Capture the cell that displays the provided text and extract its (X, Y) central coordinate. 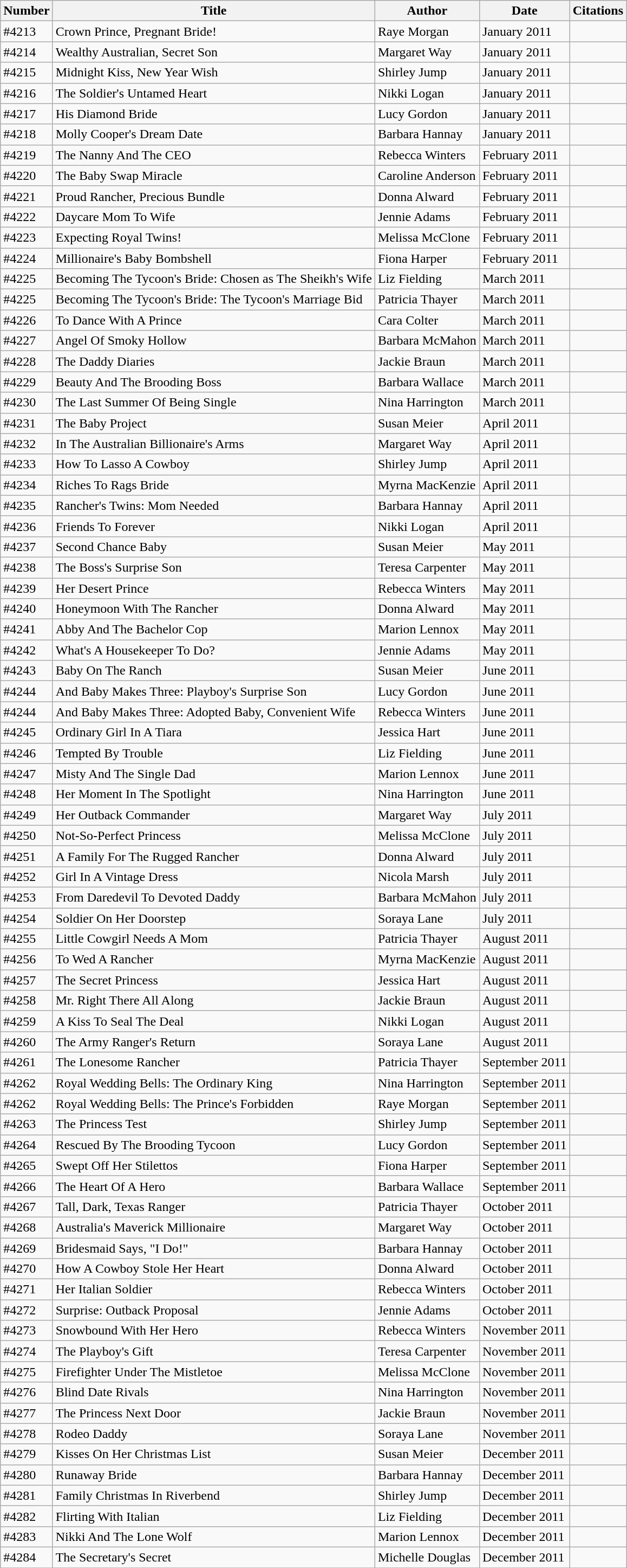
To Dance With A Prince (213, 320)
#4241 (27, 630)
#4234 (27, 485)
Cara Colter (427, 320)
#4219 (27, 155)
#4266 (27, 1186)
What's A Housekeeper To Do? (213, 650)
#4275 (27, 1372)
Riches To Rags Bride (213, 485)
Abby And The Bachelor Cop (213, 630)
Misty And The Single Dad (213, 774)
#4255 (27, 939)
#4233 (27, 464)
Number (27, 11)
The Army Ranger's Return (213, 1042)
Her Outback Commander (213, 815)
Beauty And The Brooding Boss (213, 382)
Angel Of Smoky Hollow (213, 341)
#4232 (27, 444)
The Baby Swap Miracle (213, 176)
To Wed A Rancher (213, 960)
#4236 (27, 526)
Crown Prince, Pregnant Bride! (213, 31)
The Secret Princess (213, 980)
The Princess Test (213, 1124)
#4251 (27, 856)
Ordinary Girl In A Tiara (213, 733)
#4224 (27, 258)
#4218 (27, 134)
#4237 (27, 547)
Wealthy Australian, Secret Son (213, 52)
#4280 (27, 1475)
Her Italian Soldier (213, 1290)
#4249 (27, 815)
The Boss's Surprise Son (213, 567)
Date (524, 11)
#4254 (27, 918)
A Kiss To Seal The Deal (213, 1021)
Nikki And The Lone Wolf (213, 1537)
Molly Cooper's Dream Date (213, 134)
#4256 (27, 960)
Caroline Anderson (427, 176)
#4264 (27, 1145)
#4250 (27, 835)
#4238 (27, 567)
#4270 (27, 1269)
#4243 (27, 671)
#4242 (27, 650)
#4223 (27, 237)
Nicola Marsh (427, 877)
#4231 (27, 423)
#4222 (27, 217)
#4274 (27, 1351)
Rodeo Daddy (213, 1434)
#4226 (27, 320)
#4279 (27, 1454)
#4269 (27, 1248)
#4271 (27, 1290)
The Lonesome Rancher (213, 1062)
From Daredevil To Devoted Daddy (213, 897)
#4217 (27, 114)
Midnight Kiss, New Year Wish (213, 73)
Mr. Right There All Along (213, 1001)
The Secretary's Secret (213, 1557)
#4230 (27, 403)
#4261 (27, 1062)
Author (427, 11)
#4221 (27, 196)
#4213 (27, 31)
#4265 (27, 1165)
The Heart Of A Hero (213, 1186)
Expecting Royal Twins! (213, 237)
#4214 (27, 52)
#4276 (27, 1392)
The Baby Project (213, 423)
Runaway Bride (213, 1475)
Royal Wedding Bells: The Prince's Forbidden (213, 1104)
The Playboy's Gift (213, 1351)
Michelle Douglas (427, 1557)
Bridesmaid Says, "I Do!" (213, 1248)
Soldier On Her Doorstep (213, 918)
Friends To Forever (213, 526)
Kisses On Her Christmas List (213, 1454)
#4239 (27, 588)
The Daddy Diaries (213, 361)
#4272 (27, 1310)
#4277 (27, 1413)
In The Australian Billionaire's Arms (213, 444)
Her Desert Prince (213, 588)
Royal Wedding Bells: The Ordinary King (213, 1083)
#4268 (27, 1227)
Family Christmas In Riverbend (213, 1495)
#4220 (27, 176)
Tempted By Trouble (213, 753)
Surprise: Outback Proposal (213, 1310)
#4258 (27, 1001)
#4228 (27, 361)
#4235 (27, 506)
#4278 (27, 1434)
#4245 (27, 733)
#4259 (27, 1021)
Becoming The Tycoon's Bride: Chosen as The Sheikh's Wife (213, 279)
How To Lasso A Cowboy (213, 464)
#4284 (27, 1557)
#4240 (27, 609)
#4229 (27, 382)
#4282 (27, 1516)
#4267 (27, 1207)
His Diamond Bride (213, 114)
A Family For The Rugged Rancher (213, 856)
#4227 (27, 341)
The Soldier's Untamed Heart (213, 93)
#4246 (27, 753)
Daycare Mom To Wife (213, 217)
Rescued By The Brooding Tycoon (213, 1145)
#4248 (27, 794)
Not-So-Perfect Princess (213, 835)
#4257 (27, 980)
#4253 (27, 897)
Snowbound With Her Hero (213, 1331)
Flirting With Italian (213, 1516)
Girl In A Vintage Dress (213, 877)
#4215 (27, 73)
And Baby Makes Three: Adopted Baby, Convenient Wife (213, 712)
#4252 (27, 877)
Second Chance Baby (213, 547)
The Last Summer Of Being Single (213, 403)
#4247 (27, 774)
Little Cowgirl Needs A Mom (213, 939)
#4283 (27, 1537)
Becoming The Tycoon's Bride: The Tycoon's Marriage Bid (213, 300)
Millionaire's Baby Bombshell (213, 258)
The Princess Next Door (213, 1413)
Tall, Dark, Texas Ranger (213, 1207)
#4216 (27, 93)
#4260 (27, 1042)
#4263 (27, 1124)
Firefighter Under The Mistletoe (213, 1372)
Title (213, 11)
The Nanny And The CEO (213, 155)
Blind Date Rivals (213, 1392)
How A Cowboy Stole Her Heart (213, 1269)
Australia's Maverick Millionaire (213, 1227)
#4281 (27, 1495)
Honeymoon With The Rancher (213, 609)
Proud Rancher, Precious Bundle (213, 196)
Her Moment In The Spotlight (213, 794)
Rancher's Twins: Mom Needed (213, 506)
And Baby Makes Three: Playboy's Surprise Son (213, 691)
Citations (598, 11)
Baby On The Ranch (213, 671)
#4273 (27, 1331)
Swept Off Her Stilettos (213, 1165)
